Pinpoint the cell where the given text exists, returning its [X, Y] midpoint coordinate. 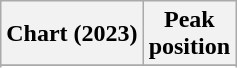
Peakposition [189, 34]
Chart (2023) [72, 34]
